Output the [x, y] coordinate of the center of the cell containing the given text.  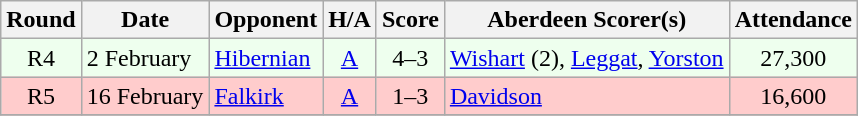
4–3 [410, 58]
Round [41, 20]
Wishart (2), Leggat, Yorston [586, 58]
1–3 [410, 96]
Aberdeen Scorer(s) [586, 20]
Attendance [793, 20]
16 February [145, 96]
Score [410, 20]
2 February [145, 58]
R4 [41, 58]
Davidson [586, 96]
27,300 [793, 58]
Falkirk [266, 96]
R5 [41, 96]
H/A [350, 20]
Date [145, 20]
Opponent [266, 20]
Hibernian [266, 58]
16,600 [793, 96]
